Return the (X, Y) coordinate for the center point of the cell that contains the specified text.  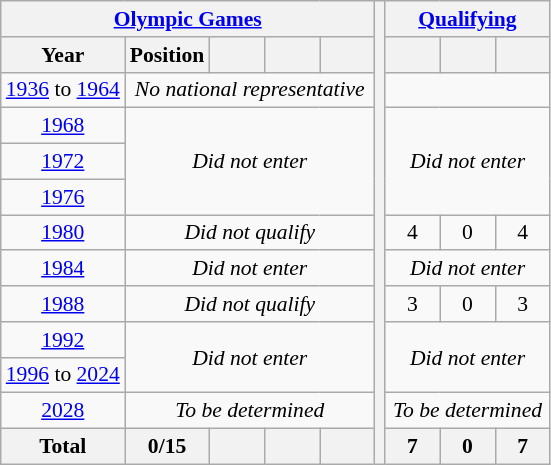
1988 (63, 304)
Year (63, 55)
0/15 (167, 447)
Qualifying (468, 19)
1980 (63, 233)
1968 (63, 126)
Olympic Games (188, 19)
1996 to 2024 (63, 375)
No national representative (250, 90)
1976 (63, 197)
1972 (63, 162)
1992 (63, 340)
Total (63, 447)
1936 to 1964 (63, 90)
1984 (63, 269)
Position (167, 55)
2028 (63, 411)
